Output the (X, Y) coordinate of the center of the cell containing the given text.  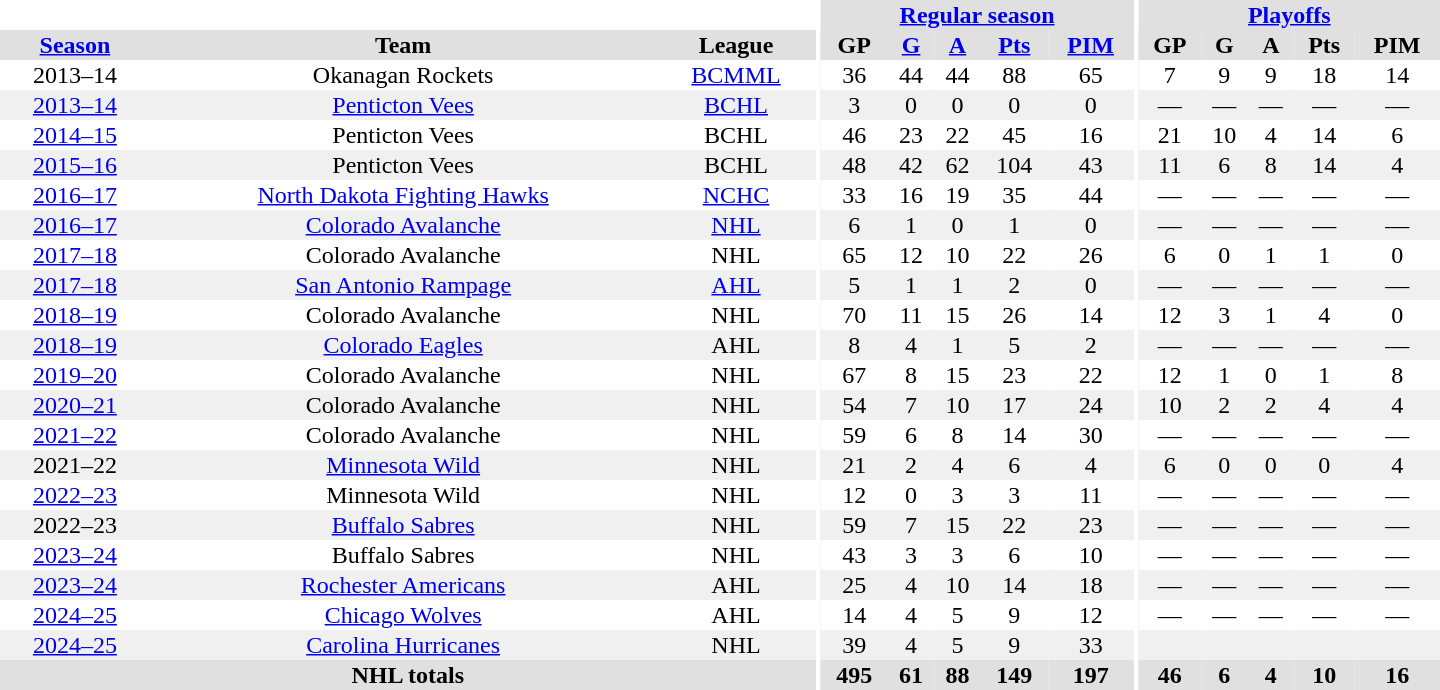
495 (854, 675)
45 (1014, 135)
Regular season (978, 15)
104 (1014, 165)
36 (854, 75)
2014–15 (75, 135)
54 (854, 405)
149 (1014, 675)
39 (854, 645)
35 (1014, 195)
BCMML (736, 75)
Colorado Eagles (404, 345)
67 (854, 375)
North Dakota Fighting Hawks (404, 195)
25 (854, 585)
19 (957, 195)
30 (1091, 435)
Team (404, 45)
Rochester Americans (404, 585)
League (736, 45)
NHL totals (408, 675)
17 (1014, 405)
61 (911, 675)
197 (1091, 675)
48 (854, 165)
San Antonio Rampage (404, 285)
62 (957, 165)
Playoffs (1290, 15)
Carolina Hurricanes (404, 645)
42 (911, 165)
24 (1091, 405)
2015–16 (75, 165)
Chicago Wolves (404, 615)
Season (75, 45)
Okanagan Rockets (404, 75)
70 (854, 315)
2019–20 (75, 375)
2020–21 (75, 405)
NCHC (736, 195)
